Locate the cell with the specified text and output its [x, y] center coordinate. 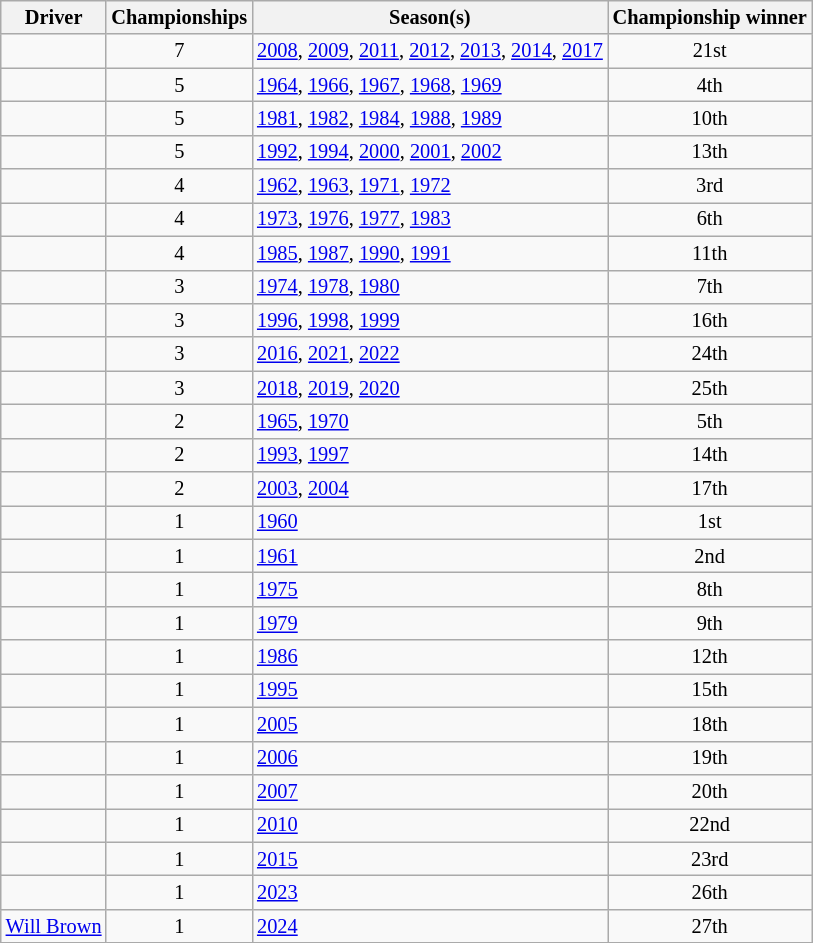
1992, 1994, 2000, 2001, 2002 [430, 152]
Championship winner [710, 17]
1974, 1978, 1980 [430, 287]
2006 [430, 758]
1986 [430, 657]
2005 [430, 724]
1995 [430, 690]
4th [710, 85]
1993, 1997 [430, 455]
23rd [710, 859]
1965, 1970 [430, 421]
20th [710, 791]
18th [710, 724]
2015 [430, 859]
1975 [430, 589]
Driver [54, 17]
9th [710, 623]
1996, 1998, 1999 [430, 320]
Season(s) [430, 17]
1961 [430, 556]
7 [179, 51]
27th [710, 926]
2016, 2021, 2022 [430, 354]
Will Brown [54, 926]
1985, 1987, 1990, 1991 [430, 253]
11th [710, 253]
2010 [430, 825]
13th [710, 152]
17th [710, 489]
1962, 1963, 1971, 1972 [430, 186]
24th [710, 354]
1960 [430, 522]
2003, 2004 [430, 489]
1979 [430, 623]
6th [710, 219]
8th [710, 589]
1981, 1982, 1984, 1988, 1989 [430, 118]
2024 [430, 926]
15th [710, 690]
2008, 2009, 2011, 2012, 2013, 2014, 2017 [430, 51]
25th [710, 388]
10th [710, 118]
7th [710, 287]
14th [710, 455]
2023 [430, 892]
2007 [430, 791]
5th [710, 421]
1973, 1976, 1977, 1983 [430, 219]
21st [710, 51]
Championships [179, 17]
26th [710, 892]
2018, 2019, 2020 [430, 388]
19th [710, 758]
12th [710, 657]
16th [710, 320]
1st [710, 522]
3rd [710, 186]
1964, 1966, 1967, 1968, 1969 [430, 85]
22nd [710, 825]
2nd [710, 556]
